Return (X, Y) of the center of cell containing provided text 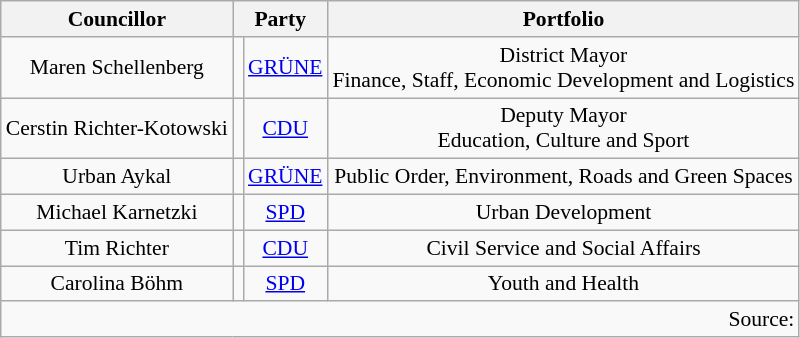
District MayorFinance, Staff, Economic Development and Logistics (563, 68)
Carolina Böhm (117, 284)
Public Order, Environment, Roads and Green Spaces (563, 177)
Civil Service and Social Affairs (563, 248)
Deputy MayorEducation, Culture and Sport (563, 128)
Councillor (117, 19)
Maren Schellenberg (117, 68)
Urban Aykal (117, 177)
Source: (400, 320)
Party (280, 19)
Michael Karnetzki (117, 213)
Youth and Health (563, 284)
Tim Richter (117, 248)
Cerstin Richter-Kotowski (117, 128)
Portfolio (563, 19)
Urban Development (563, 213)
